Return the [x, y] coordinate for the center point of the cell that contains the specified text.  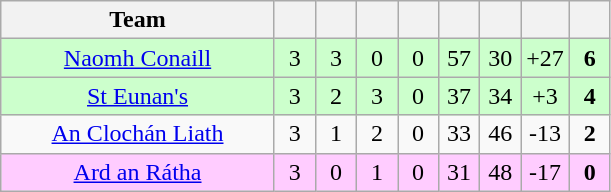
+3 [546, 96]
31 [460, 172]
St Eunan's [138, 96]
37 [460, 96]
-13 [546, 134]
33 [460, 134]
4 [590, 96]
30 [500, 58]
Ard an Rátha [138, 172]
+27 [546, 58]
Team [138, 20]
57 [460, 58]
6 [590, 58]
Naomh Conaill [138, 58]
48 [500, 172]
-17 [546, 172]
34 [500, 96]
An Clochán Liath [138, 134]
46 [500, 134]
